Identify which cell holds the provided text, then report its [x, y] central coordinate. 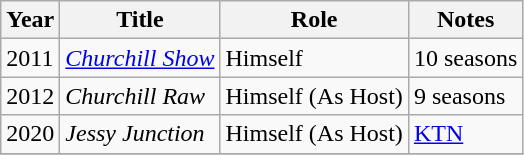
Notes [465, 20]
2011 [30, 58]
Jessy Junction [140, 134]
KTN [465, 134]
10 seasons [465, 58]
Role [314, 20]
Churchill Raw [140, 96]
Himself [314, 58]
Title [140, 20]
2012 [30, 96]
Year [30, 20]
9 seasons [465, 96]
2020 [30, 134]
Churchill Show [140, 58]
